Return the [X, Y] coordinate for the center point of the cell that contains the specified text.  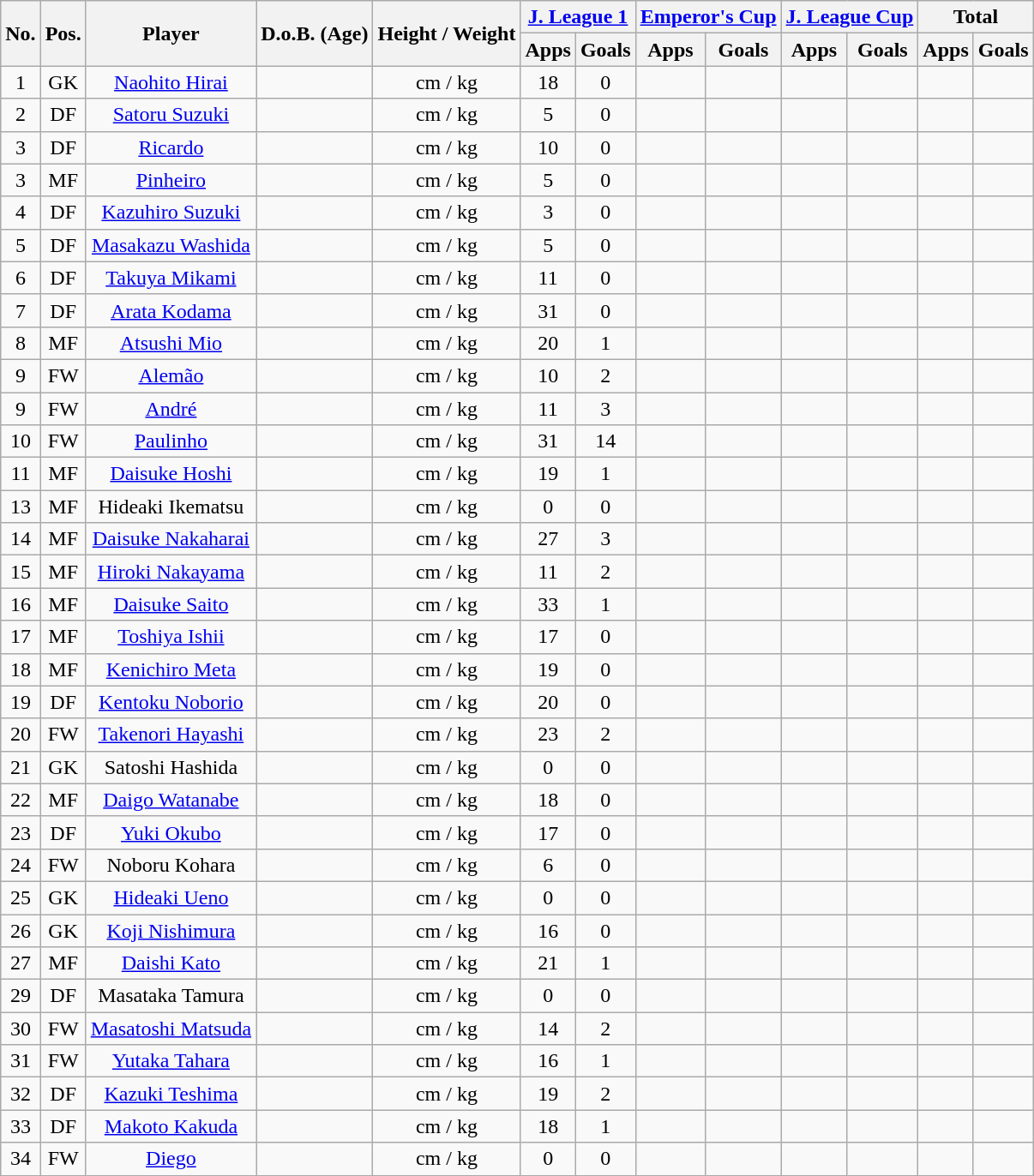
34 [21, 1159]
24 [21, 865]
Makoto Kakuda [171, 1126]
Player [171, 33]
Hideaki Ueno [171, 897]
4 [21, 213]
15 [21, 572]
Daisuke Saito [171, 604]
Kazuhiro Suzuki [171, 213]
Yutaka Tahara [171, 1061]
Takenori Hayashi [171, 735]
Satoru Suzuki [171, 115]
André [171, 409]
Height / Weight [447, 33]
Masatoshi Matsuda [171, 1029]
Kentoku Noborio [171, 702]
Noboru Kohara [171, 865]
Takuya Mikami [171, 278]
8 [21, 343]
Pos. [63, 33]
25 [21, 897]
Daishi Kato [171, 963]
Kenichiro Meta [171, 669]
D.o.B. (Age) [315, 33]
13 [21, 507]
J. League Cup [850, 17]
Daisuke Nakaharai [171, 539]
Masakazu Washida [171, 245]
Emperor's Cup [708, 17]
Diego [171, 1159]
Ricardo [171, 147]
29 [21, 996]
Satoshi Hashida [171, 767]
Hiroki Nakayama [171, 572]
J. League 1 [578, 17]
Alemão [171, 375]
Pinheiro [171, 180]
Daigo Watanabe [171, 800]
Hideaki Ikematsu [171, 507]
Toshiya Ishii [171, 637]
No. [21, 33]
Arata Kodama [171, 310]
26 [21, 930]
30 [21, 1029]
Atsushi Mio [171, 343]
Yuki Okubo [171, 832]
32 [21, 1094]
Paulinho [171, 441]
Daisuke Hoshi [171, 474]
Masataka Tamura [171, 996]
Kazuki Teshima [171, 1094]
Naohito Hirai [171, 82]
22 [21, 800]
7 [21, 310]
Koji Nishimura [171, 930]
Total [976, 17]
